Provide the [x, y] coordinate of the cell's center where the given text is located.  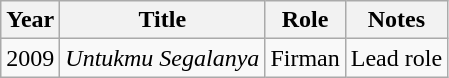
Year [30, 20]
Notes [396, 20]
2009 [30, 58]
Lead role [396, 58]
Untukmu Segalanya [162, 58]
Role [305, 20]
Firman [305, 58]
Title [162, 20]
